Output the [x, y] coordinate of the center of the cell containing the given text.  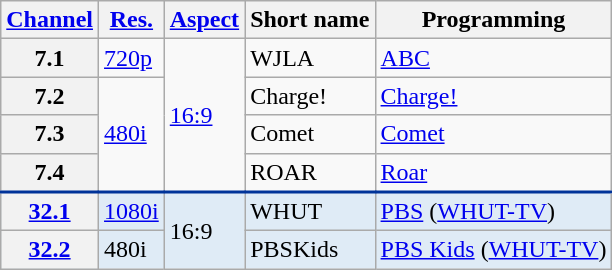
Aspect [204, 20]
Short name [310, 20]
Channel [50, 20]
WHUT [310, 212]
7.4 [50, 172]
ABC [494, 58]
32.1 [50, 212]
WJLA [310, 58]
ROAR [310, 172]
Roar [494, 172]
7.3 [50, 134]
PBS Kids (WHUT-TV) [494, 250]
PBSKids [310, 250]
7.2 [50, 96]
32.2 [50, 250]
7.1 [50, 58]
Programming [494, 20]
PBS (WHUT-TV) [494, 212]
1080i [132, 212]
Res. [132, 20]
720p [132, 58]
